Provide the [X, Y] coordinate of the cell's center where the given text is located.  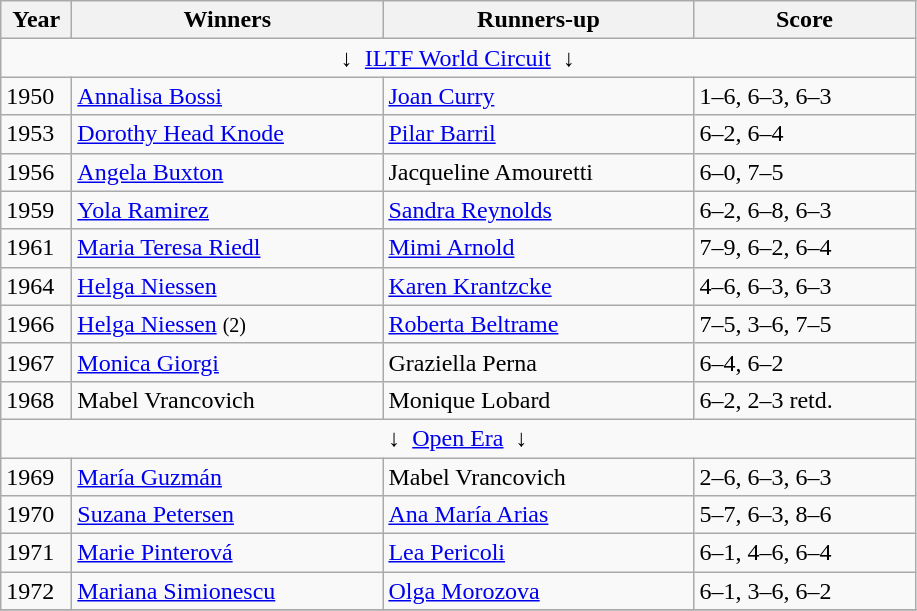
7–9, 6–2, 6–4 [804, 248]
Mariana Simionescu [228, 591]
6–1, 3–6, 6–2 [804, 591]
Year [36, 20]
6–1, 4–6, 6–4 [804, 553]
1961 [36, 248]
1953 [36, 134]
1970 [36, 515]
Pilar Barril [538, 134]
Score [804, 20]
Angela Buxton [228, 172]
Winners [228, 20]
Olga Morozova [538, 591]
Suzana Petersen [228, 515]
1969 [36, 477]
Yola Ramirez [228, 210]
2–6, 6–3, 6–3 [804, 477]
1967 [36, 362]
7–5, 3–6, 7–5 [804, 324]
1968 [36, 400]
↓ Open Era ↓ [458, 438]
1–6, 6–3, 6–3 [804, 96]
1950 [36, 96]
1972 [36, 591]
Lea Pericoli [538, 553]
Joan Curry [538, 96]
6–2, 2–3 retd. [804, 400]
1959 [36, 210]
1966 [36, 324]
1964 [36, 286]
6–2, 6–8, 6–3 [804, 210]
Helga Niessen [228, 286]
Monica Giorgi [228, 362]
Sandra Reynolds [538, 210]
María Guzmán [228, 477]
Jacqueline Amouretti [538, 172]
Karen Krantzcke [538, 286]
Graziella Perna [538, 362]
4–6, 6–3, 6–3 [804, 286]
5–7, 6–3, 8–6 [804, 515]
↓ ILTF World Circuit ↓ [458, 58]
6–0, 7–5 [804, 172]
Helga Niessen (2) [228, 324]
6–4, 6–2 [804, 362]
Ana María Arias [538, 515]
Roberta Beltrame [538, 324]
6–2, 6–4 [804, 134]
Monique Lobard [538, 400]
Annalisa Bossi [228, 96]
Maria Teresa Riedl [228, 248]
1956 [36, 172]
Marie Pinterová [228, 553]
Runners-up [538, 20]
1971 [36, 553]
Mimi Arnold [538, 248]
Dorothy Head Knode [228, 134]
